Determine the (X, Y) coordinate at the center of the cell enclosing the given text.  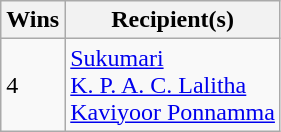
Wins (33, 20)
4 (33, 85)
SukumariK. P. A. C. LalithaKaviyoor Ponnamma (173, 85)
Recipient(s) (173, 20)
